Pinpoint the cell where the given text exists, returning its [X, Y] midpoint coordinate. 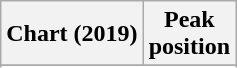
Peakposition [189, 34]
Chart (2019) [72, 34]
